Pinpoint the cell where the given text exists, returning its (x, y) midpoint coordinate. 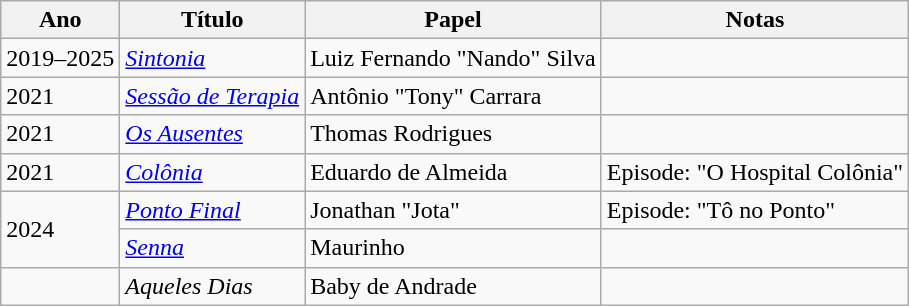
Ano (60, 20)
2019–2025 (60, 58)
Ponto Final (212, 210)
Colônia (212, 172)
Antônio "Tony" Carrara (454, 96)
Aqueles Dias (212, 286)
Episode: "O Hospital Colônia" (754, 172)
Baby de Andrade (454, 286)
2024 (60, 229)
Sintonia (212, 58)
Título (212, 20)
Jonathan "Jota" (454, 210)
Notas (754, 20)
Luiz Fernando "Nando" Silva (454, 58)
Senna (212, 248)
Os Ausentes (212, 134)
Maurinho (454, 248)
Papel (454, 20)
Episode: "Tô no Ponto" (754, 210)
Thomas Rodrigues (454, 134)
Sessão de Terapia (212, 96)
Eduardo de Almeida (454, 172)
